Return the [X, Y] coordinate for the center point of the cell that contains the specified text.  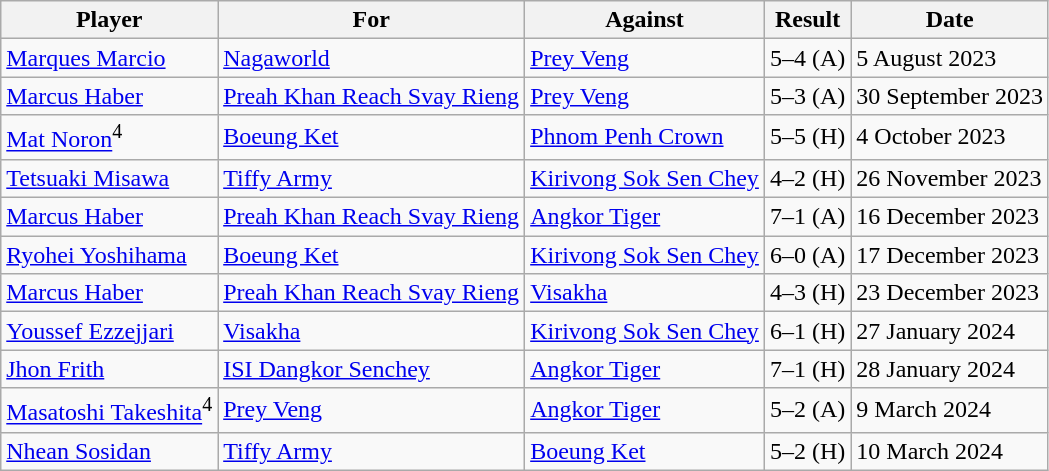
26 November 2023 [950, 178]
5 August 2023 [950, 58]
23 December 2023 [950, 293]
Youssef Ezzejjari [110, 331]
6–1 (H) [807, 331]
Masatoshi Takeshita4 [110, 410]
Mat Noron4 [110, 138]
17 December 2023 [950, 255]
5–3 (A) [807, 96]
16 December 2023 [950, 217]
5–2 (A) [807, 410]
9 March 2024 [950, 410]
Player [110, 20]
28 January 2024 [950, 369]
Tetsuaki Misawa [110, 178]
Jhon Frith [110, 369]
7–1 (A) [807, 217]
5–5 (H) [807, 138]
Result [807, 20]
4–2 (H) [807, 178]
Against [645, 20]
5–4 (A) [807, 58]
Nhean Sosidan [110, 451]
Nagaworld [372, 58]
27 January 2024 [950, 331]
Marques Marcio [110, 58]
7–1 (H) [807, 369]
30 September 2023 [950, 96]
Ryohei Yoshihama [110, 255]
5–2 (H) [807, 451]
Date [950, 20]
ISI Dangkor Senchey [372, 369]
4–3 (H) [807, 293]
Phnom Penh Crown [645, 138]
10 March 2024 [950, 451]
For [372, 20]
4 October 2023 [950, 138]
6–0 (A) [807, 255]
